Provide the (x, y) coordinate of the cell's center where the given text is located.  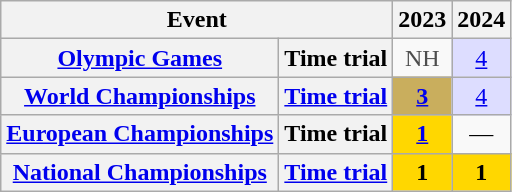
World Championships (140, 96)
— (482, 134)
NH (422, 58)
Event (197, 20)
2024 (482, 20)
European Championships (140, 134)
3 (422, 96)
Olympic Games (140, 58)
National Championships (140, 172)
2023 (422, 20)
